From the cell containing the given text, extract its center point as (X, Y) coordinate. 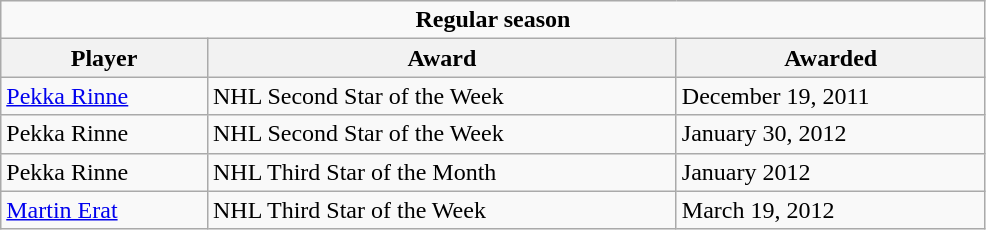
Martin Erat (104, 210)
Regular season (493, 20)
Awarded (830, 58)
December 19, 2011 (830, 96)
January 30, 2012 (830, 134)
NHL Third Star of the Week (442, 210)
NHL Third Star of the Month (442, 172)
January 2012 (830, 172)
March 19, 2012 (830, 210)
Award (442, 58)
Player (104, 58)
